For the text-containing cell, return its midpoint in (X, Y) coordinate format. 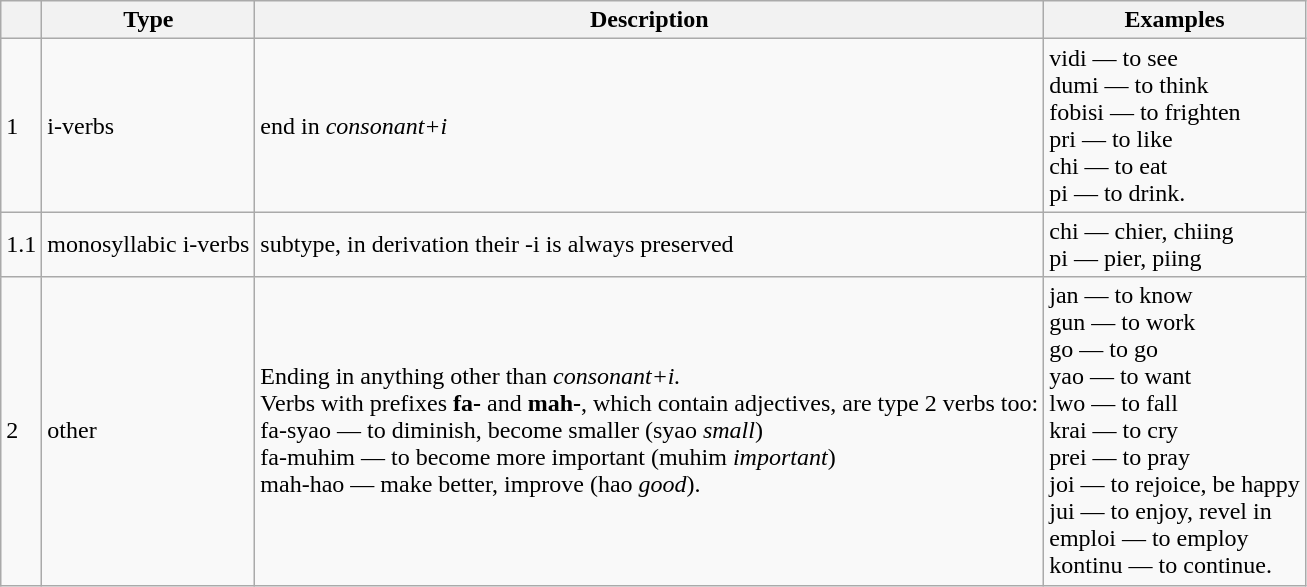
subtype, in derivation their -i is always preserved (650, 244)
1.1 (22, 244)
Description (650, 20)
monosyllabic i-verbs (148, 244)
Examples (1175, 20)
end in consonant+i (650, 126)
2 (22, 431)
chi — chier, chiingpi — pier, piing (1175, 244)
1 (22, 126)
Type (148, 20)
i-verbs (148, 126)
vidi — to seedumi — to thinkfobisi — to frightenpri — to likechi — to eatpi — to drink. (1175, 126)
other (148, 431)
